Scan for the cell matching the given text and deliver its [X, Y] coordinate at center. 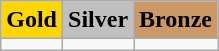
Silver [98, 20]
Bronze [176, 20]
Gold [32, 20]
